Provide the [X, Y] coordinate of the cell's center where the given text is located.  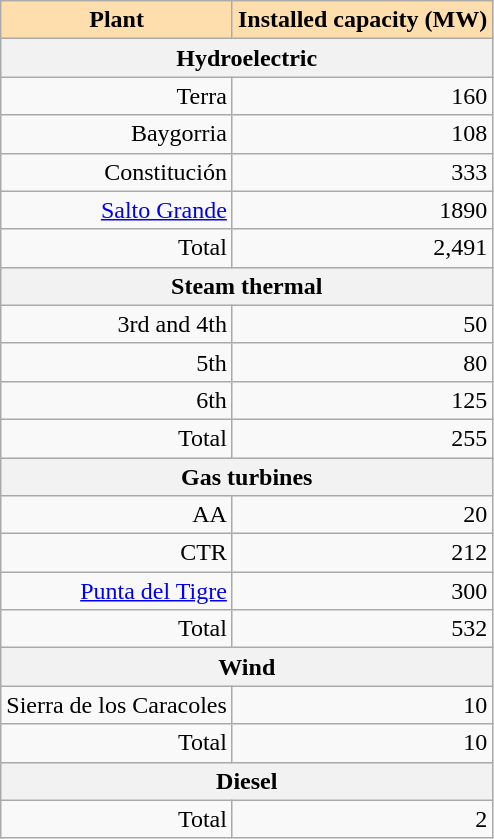
Sierra de los Caracoles [117, 705]
Installed capacity (MW) [362, 20]
532 [362, 629]
Salto Grande [117, 210]
Plant [117, 20]
20 [362, 515]
160 [362, 96]
Punta del Tigre [117, 591]
Terra [117, 96]
80 [362, 362]
255 [362, 438]
Diesel [247, 781]
AA [117, 515]
Hydroelectric [247, 58]
2 [362, 819]
3rd and 4th [117, 324]
50 [362, 324]
108 [362, 134]
Steam thermal [247, 286]
1890 [362, 210]
2,491 [362, 248]
212 [362, 553]
6th [117, 400]
333 [362, 172]
Wind [247, 667]
CTR [117, 553]
Constitución [117, 172]
300 [362, 591]
Gas turbines [247, 477]
125 [362, 400]
5th [117, 362]
Baygorria [117, 134]
